From the cell containing the given text, extract its center point as [X, Y] coordinate. 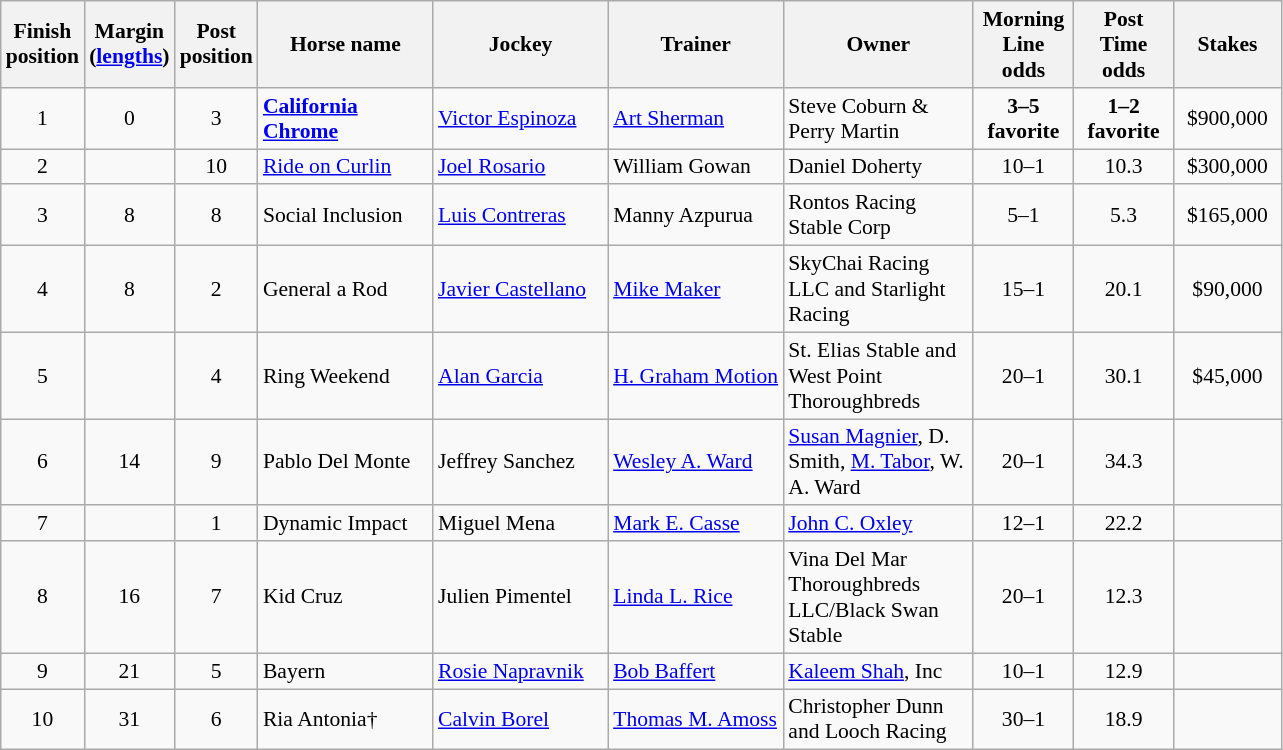
Rosie Napravnik [520, 671]
Vina Del Mar Thoroughbreds LLC/Black Swan Stable [878, 597]
Bayern [346, 671]
Mark E. Casse [696, 524]
Ride on Curlin [346, 167]
$90,000 [1228, 290]
Daniel Doherty [878, 167]
18.9 [1124, 720]
Ring Weekend [346, 376]
$45,000 [1228, 376]
30.1 [1124, 376]
Jeffrey Sanchez [520, 462]
Steve Coburn & Perry Martin [878, 118]
St. Elias Stable and West Point Thoroughbreds [878, 376]
Susan Magnier, D. Smith, M. Tabor, W. A. Ward [878, 462]
Manny Azpurua [696, 216]
Christopher Dunn and Looch Racing [878, 720]
Dynamic Impact [346, 524]
5.3 [1124, 216]
30–1 [1023, 720]
SkyChai Racing LLC and Starlight Racing [878, 290]
12.9 [1124, 671]
Trainer [696, 44]
22.2 [1124, 524]
16 [129, 597]
Ria Antonia† [346, 720]
Post position [216, 44]
Finish position [42, 44]
John C. Oxley [878, 524]
$300,000 [1228, 167]
1–2 favorite [1124, 118]
$900,000 [1228, 118]
General a Rod [346, 290]
3–5 favorite [1023, 118]
12.3 [1124, 597]
Thomas M. Amoss [696, 720]
Linda L. Rice [696, 597]
20.1 [1124, 290]
Calvin Borel [520, 720]
Victor Espinoza [520, 118]
Wesley A. Ward [696, 462]
15–1 [1023, 290]
Margin (lengths) [129, 44]
34.3 [1124, 462]
California Chrome [346, 118]
Rontos Racing Stable Corp [878, 216]
Horse name [346, 44]
Miguel Mena [520, 524]
Kaleem Shah, Inc [878, 671]
Javier Castellano [520, 290]
Jockey [520, 44]
21 [129, 671]
Stakes [1228, 44]
Social Inclusion [346, 216]
Julien Pimentel [520, 597]
Post Time odds [1124, 44]
Luis Contreras [520, 216]
5–1 [1023, 216]
H. Graham Motion [696, 376]
Owner [878, 44]
Joel Rosario [520, 167]
Kid Cruz [346, 597]
31 [129, 720]
Mike Maker [696, 290]
William Gowan [696, 167]
Alan Garcia [520, 376]
10.3 [1124, 167]
$165,000 [1228, 216]
Morning Line odds [1023, 44]
14 [129, 462]
Bob Baffert [696, 671]
Pablo Del Monte [346, 462]
Art Sherman [696, 118]
12–1 [1023, 524]
0 [129, 118]
